For the text-containing cell, return its midpoint in [X, Y] coordinate format. 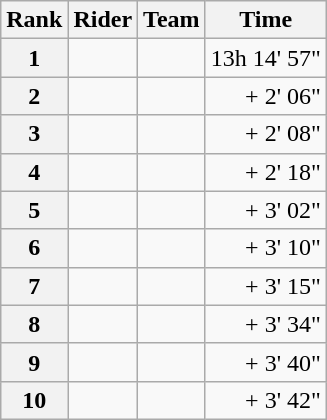
9 [34, 362]
+ 2' 08" [266, 134]
+ 3' 40" [266, 362]
Rank [34, 20]
13h 14' 57" [266, 58]
3 [34, 134]
+ 3' 15" [266, 286]
+ 3' 10" [266, 248]
2 [34, 96]
7 [34, 286]
1 [34, 58]
8 [34, 324]
10 [34, 400]
+ 3' 34" [266, 324]
Rider [103, 20]
5 [34, 210]
+ 2' 06" [266, 96]
+ 3' 02" [266, 210]
4 [34, 172]
+ 2' 18" [266, 172]
Time [266, 20]
+ 3' 42" [266, 400]
Team [172, 20]
6 [34, 248]
